For the text-containing cell, return its midpoint in [x, y] coordinate format. 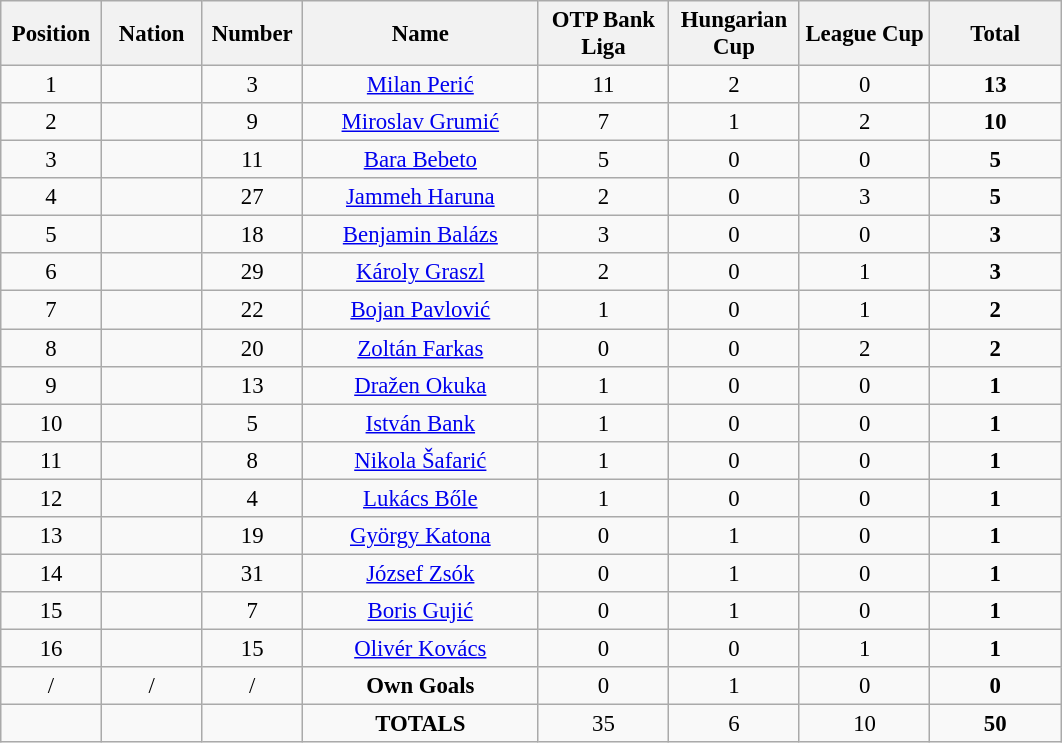
Bojan Pavlović [421, 310]
Olivér Kovács [421, 648]
Nikola Šafarić [421, 460]
Bara Bebeto [421, 160]
TOTALS [421, 724]
12 [52, 498]
50 [996, 724]
Benjamin Balázs [421, 235]
35 [604, 724]
István Bank [421, 423]
József Zsók [421, 573]
Miroslav Grumić [421, 122]
Milan Perić [421, 85]
Dražen Okuka [421, 385]
Károly Graszl [421, 273]
Name [421, 34]
22 [252, 310]
14 [52, 573]
Boris Gujić [421, 611]
Jammeh Haruna [421, 197]
Position [52, 34]
19 [252, 536]
18 [252, 235]
29 [252, 273]
16 [52, 648]
Zoltán Farkas [421, 348]
League Cup [864, 34]
20 [252, 348]
Hungarian Cup [734, 34]
Lukács Bőle [421, 498]
31 [252, 573]
Own Goals [421, 686]
Nation [152, 34]
Number [252, 34]
Total [996, 34]
27 [252, 197]
OTP Bank Liga [604, 34]
György Katona [421, 536]
